Capture the cell that displays the provided text and extract its (X, Y) central coordinate. 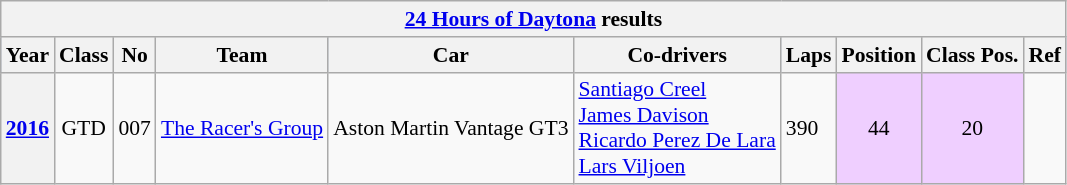
Car (450, 55)
20 (972, 128)
Class Pos. (972, 55)
Ref (1045, 55)
44 (879, 128)
Co-drivers (676, 55)
2016 (28, 128)
Santiago Creel James Davison Ricardo Perez De Lara Lars Viljoen (676, 128)
Class (84, 55)
Aston Martin Vantage GT3 (450, 128)
No (134, 55)
GTD (84, 128)
Year (28, 55)
24 Hours of Daytona results (534, 19)
Team (242, 55)
Position (879, 55)
The Racer's Group (242, 128)
390 (809, 128)
007 (134, 128)
Laps (809, 55)
